Determine the (X, Y) coordinate at the center of the cell enclosing the given text.  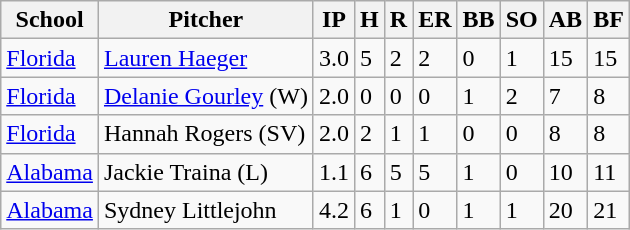
1.1 (334, 172)
Lauren Haeger (206, 58)
R (398, 20)
Hannah Rogers (SV) (206, 134)
3.0 (334, 58)
H (369, 20)
Delanie Gourley (W) (206, 96)
10 (565, 172)
Jackie Traina (L) (206, 172)
ER (435, 20)
Pitcher (206, 20)
AB (565, 20)
IP (334, 20)
SO (522, 20)
4.2 (334, 210)
BF (609, 20)
BB (478, 20)
7 (565, 96)
21 (609, 210)
School (50, 20)
20 (565, 210)
11 (609, 172)
Sydney Littlejohn (206, 210)
